Return (X, Y) of the center of cell containing provided text 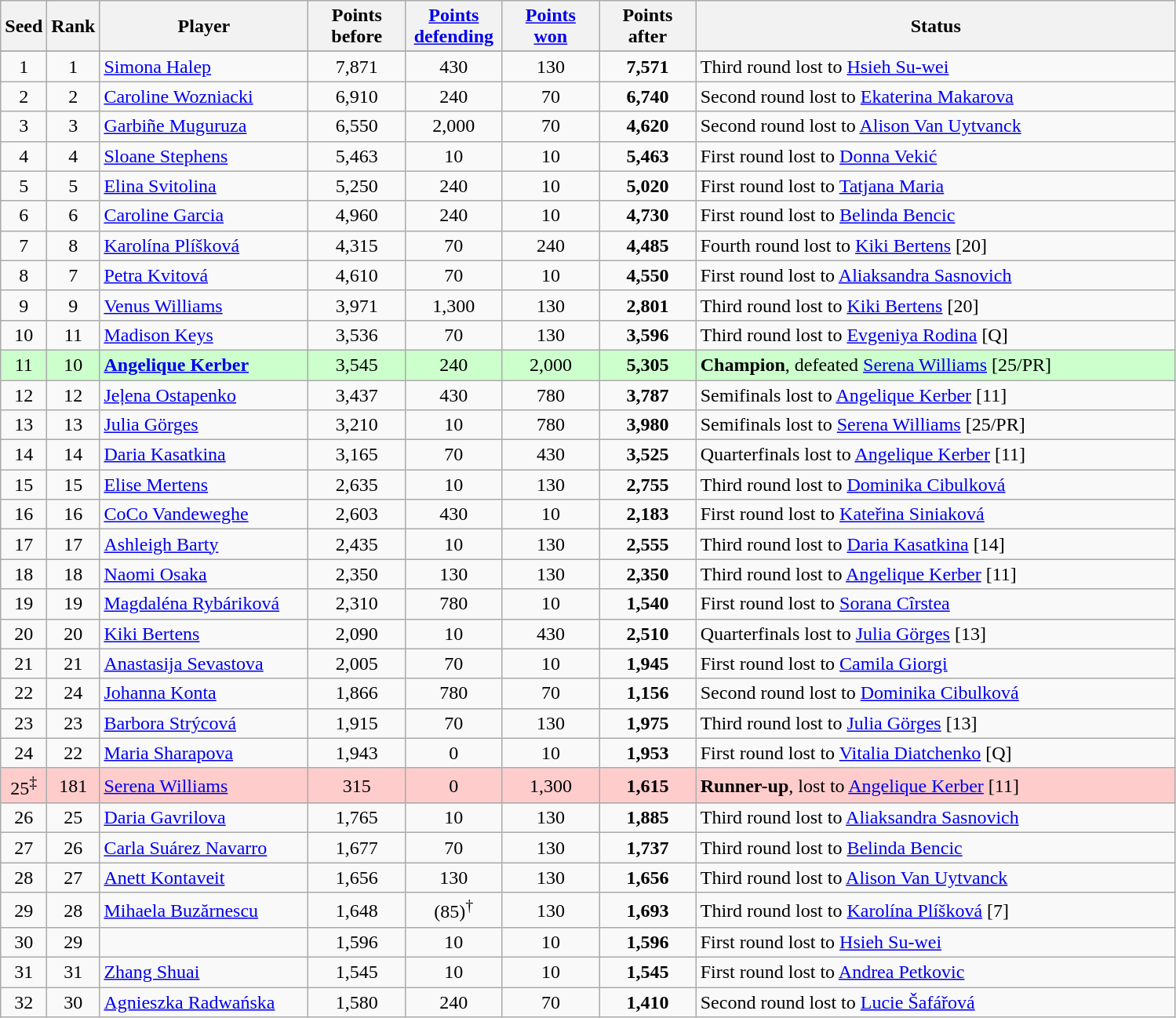
6,910 (357, 96)
5,020 (648, 186)
Semifinals lost to Angelique Kerber [11] (935, 394)
1,866 (357, 693)
Third round lost to Alison Van Uytvanck (935, 878)
Fourth round lost to Kiki Bertens [20] (935, 245)
Quarterfinals lost to Angelique Kerber [11] (935, 455)
1,885 (648, 818)
Mihaela Buzărnescu (204, 910)
1,945 (648, 664)
3,787 (648, 394)
5,250 (357, 186)
First round lost to Aliaksandra Sasnovich (935, 275)
Third round lost to Kiki Bertens [20] (935, 305)
4,730 (648, 216)
Ashleigh Barty (204, 544)
Julia Görges (204, 425)
Madison Keys (204, 335)
1,677 (357, 848)
4,485 (648, 245)
1,975 (648, 723)
Barbora Strýcová (204, 723)
Third round lost to Angelique Kerber [11] (935, 574)
1,943 (357, 753)
Points before (357, 27)
Elina Svitolina (204, 186)
1,615 (648, 786)
1,765 (357, 818)
3,545 (357, 365)
3,437 (357, 394)
4,550 (648, 275)
3,525 (648, 455)
Second round lost to Dominika Cibulková (935, 693)
Zhang Shuai (204, 973)
2,603 (357, 514)
2,005 (357, 664)
1,648 (357, 910)
4,960 (357, 216)
7,871 (357, 67)
3,596 (648, 335)
6,550 (357, 126)
First round lost to Belinda Bencic (935, 216)
Anett Kontaveit (204, 878)
Magdaléna Rybáriková (204, 604)
7,571 (648, 67)
First round lost to Kateřina Siniaková (935, 514)
1,156 (648, 693)
2,435 (357, 544)
Third round lost to Aliaksandra Sasnovich (935, 818)
Quarterfinals lost to Julia Görges [13] (935, 634)
1,737 (648, 848)
2,090 (357, 634)
1,693 (648, 910)
Elise Mertens (204, 485)
(85)† (454, 910)
Karolína Plíšková (204, 245)
315 (357, 786)
2,801 (648, 305)
Angelique Kerber (204, 365)
32 (24, 1002)
First round lost to Tatjana Maria (935, 186)
3,165 (357, 455)
Daria Gavrilova (204, 818)
25 (74, 818)
Runner-up, lost to Angelique Kerber [11] (935, 786)
Third round lost to Karolína Plíšková [7] (935, 910)
Anastasija Sevastova (204, 664)
Third round lost to Daria Kasatkina [14] (935, 544)
2,310 (357, 604)
Third round lost to Dominika Cibulková (935, 485)
3,536 (357, 335)
2,555 (648, 544)
Points won (551, 27)
3,971 (357, 305)
First round lost to Andrea Petkovic (935, 973)
Third round lost to Julia Görges [13] (935, 723)
Second round lost to Alison Van Uytvanck (935, 126)
First round lost to Camila Giorgi (935, 664)
Caroline Wozniacki (204, 96)
2,635 (357, 485)
Third round lost to Hsieh Su-wei (935, 67)
Venus Williams (204, 305)
4,620 (648, 126)
Daria Kasatkina (204, 455)
2,510 (648, 634)
1,410 (648, 1002)
2,183 (648, 514)
Rank (74, 27)
Simona Halep (204, 67)
Caroline Garcia (204, 216)
Carla Suárez Navarro (204, 848)
4,315 (357, 245)
181 (74, 786)
25‡ (24, 786)
Champion, defeated Serena Williams [25/PR] (935, 365)
Second round lost to Ekaterina Makarova (935, 96)
3,980 (648, 425)
Maria Sharapova (204, 753)
Sloane Stephens (204, 156)
Agnieszka Radwańska (204, 1002)
Semifinals lost to Serena Williams [25/PR] (935, 425)
1,915 (357, 723)
Points after (648, 27)
Serena Williams (204, 786)
First round lost to Hsieh Su-wei (935, 943)
Petra Kvitová (204, 275)
Jeļena Ostapenko (204, 394)
Johanna Konta (204, 693)
First round lost to Sorana Cîrstea (935, 604)
Garbiñe Muguruza (204, 126)
6,740 (648, 96)
5,305 (648, 365)
Points defending (454, 27)
3,210 (357, 425)
First round lost to Donna Vekić (935, 156)
CoCo Vandeweghe (204, 514)
1,580 (357, 1002)
2,755 (648, 485)
Status (935, 27)
Player (204, 27)
Third round lost to Evgeniya Rodina [Q] (935, 335)
Second round lost to Lucie Šafářová (935, 1002)
Seed (24, 27)
First round lost to Vitalia Diatchenko [Q] (935, 753)
1,953 (648, 753)
Naomi Osaka (204, 574)
Third round lost to Belinda Bencic (935, 848)
4,610 (357, 275)
Kiki Bertens (204, 634)
1,540 (648, 604)
